Output the (x, y) coordinate of the center of the cell containing the given text.  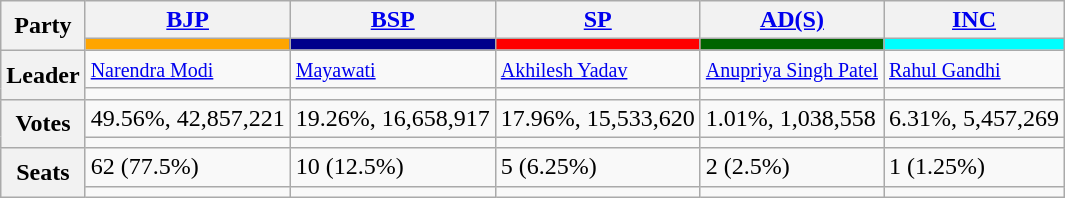
1.01%, 1,038,558 (792, 118)
62 (77.5%) (188, 167)
1 (1.25%) (974, 167)
BJP (188, 20)
17.96%, 15,533,620 (598, 118)
49.56%, 42,857,221 (188, 118)
Leader (43, 74)
Narendra Modi (188, 69)
INC (974, 20)
SP (598, 20)
19.26%, 16,658,917 (392, 118)
Akhilesh Yadav (598, 69)
10 (12.5%) (392, 167)
Party (43, 26)
2 (2.5%) (792, 167)
Seats (43, 172)
AD(S) (792, 20)
Votes (43, 124)
BSP (392, 20)
6.31%, 5,457,269 (974, 118)
Rahul Gandhi (974, 69)
5 (6.25%) (598, 167)
Mayawati (392, 69)
Anupriya Singh Patel (792, 69)
